Detect which cell encompasses the target text, then output its [x, y] center coordinate. 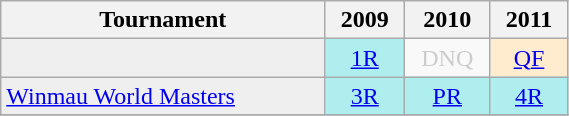
4R [529, 96]
3R [365, 96]
Tournament [163, 20]
1R [365, 58]
PR [448, 96]
Winmau World Masters [163, 96]
QF [529, 58]
DNQ [448, 58]
2009 [365, 20]
2010 [448, 20]
2011 [529, 20]
